Capture the cell that displays the provided text and extract its (x, y) central coordinate. 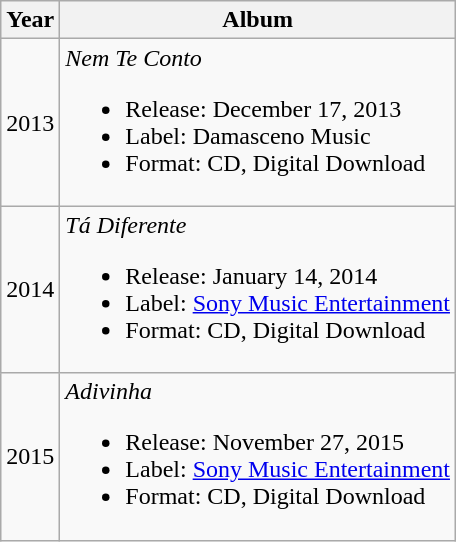
2014 (30, 290)
AdivinhaRelease: November 27, 2015Label: Sony Music EntertainmentFormat: CD, Digital Download (258, 456)
2015 (30, 456)
Year (30, 20)
Album (258, 20)
Tá DiferenteRelease: January 14, 2014Label: Sony Music EntertainmentFormat: CD, Digital Download (258, 290)
2013 (30, 122)
Nem Te ContoRelease: December 17, 2013Label: Damasceno MusicFormat: CD, Digital Download (258, 122)
